From the cell containing the given text, extract its center point as [X, Y] coordinate. 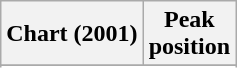
Chart (2001) [72, 34]
Peak position [189, 34]
